For the text-containing cell, return its midpoint in [x, y] coordinate format. 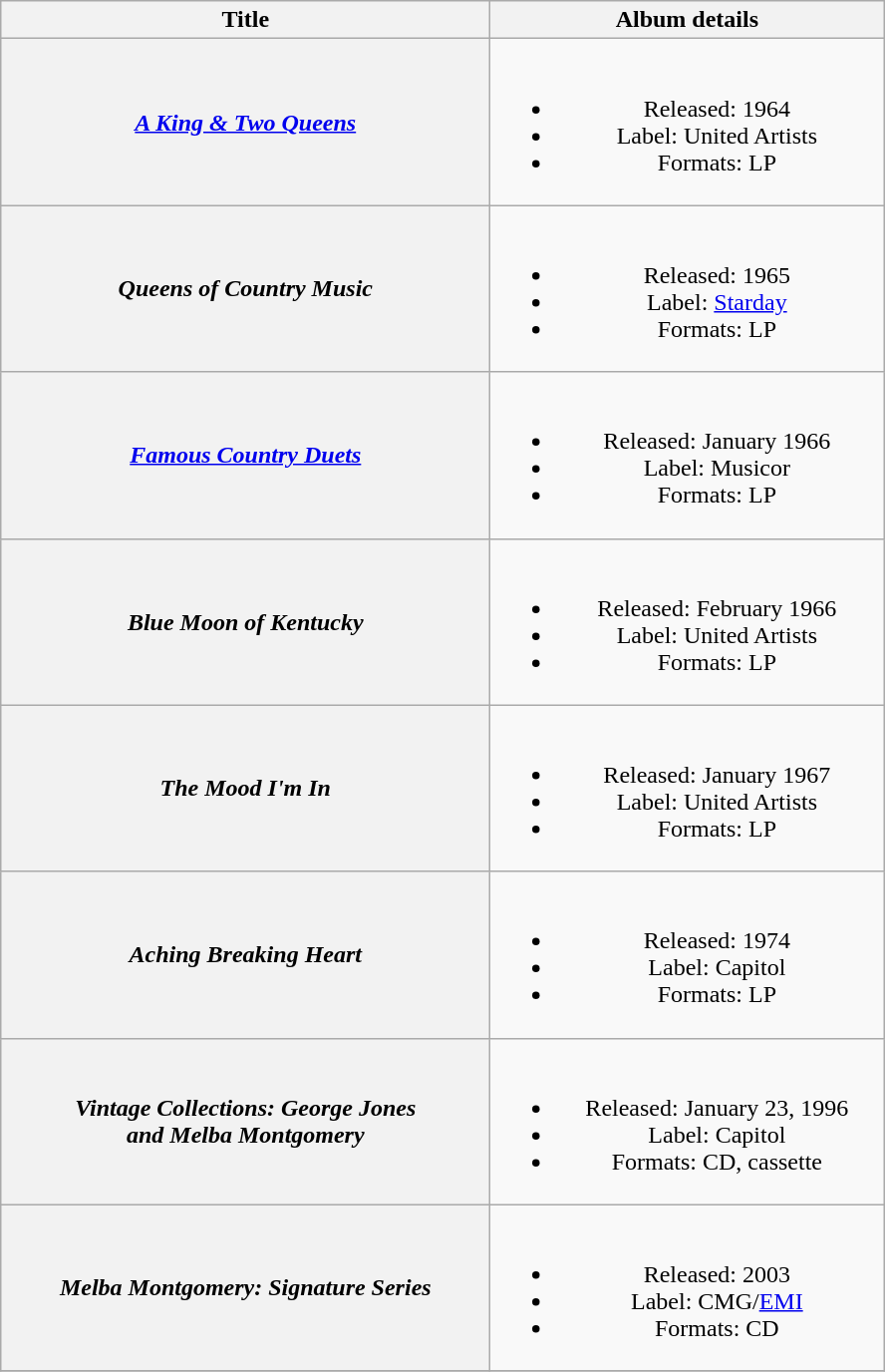
Blue Moon of Kentucky [245, 622]
Vintage Collections: George Jonesand Melba Montgomery [245, 1121]
Title [245, 20]
Released: January 1967Label: United ArtistsFormats: LP [688, 788]
Released: 2003Label: CMG/EMIFormats: CD [688, 1288]
Released: January 23, 1996Label: CapitolFormats: CD, cassette [688, 1121]
Released: 1974Label: CapitolFormats: LP [688, 955]
Aching Breaking Heart [245, 955]
Famous Country Duets [245, 455]
Queens of Country Music [245, 289]
Released: February 1966Label: United ArtistsFormats: LP [688, 622]
Album details [688, 20]
Released: 1965Label: StardayFormats: LP [688, 289]
A King & Two Queens [245, 122]
Released: January 1966Label: MusicorFormats: LP [688, 455]
Released: 1964Label: United ArtistsFormats: LP [688, 122]
The Mood I'm In [245, 788]
Melba Montgomery: Signature Series [245, 1288]
